Extract the [X, Y] coordinate from the center of the cell holding the provided text.  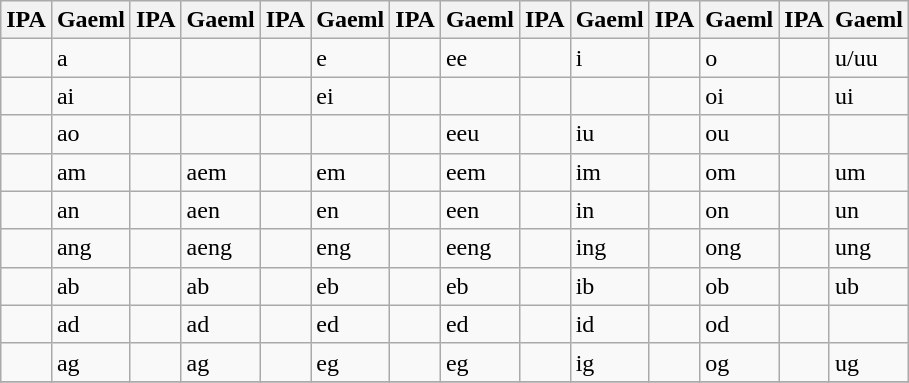
in [610, 210]
o [740, 58]
ub [868, 286]
id [610, 324]
om [740, 172]
oi [740, 96]
u/uu [868, 58]
ob [740, 286]
am [90, 172]
ong [740, 248]
ee [480, 58]
a [90, 58]
ing [610, 248]
een [480, 210]
em [350, 172]
ang [90, 248]
ui [868, 96]
aen [220, 210]
on [740, 210]
eeng [480, 248]
im [610, 172]
eeu [480, 134]
eng [350, 248]
um [868, 172]
ib [610, 286]
ug [868, 362]
od [740, 324]
ai [90, 96]
un [868, 210]
ou [740, 134]
iu [610, 134]
ung [868, 248]
ig [610, 362]
og [740, 362]
ei [350, 96]
ao [90, 134]
en [350, 210]
an [90, 210]
aeng [220, 248]
e [350, 58]
i [610, 58]
aem [220, 172]
eem [480, 172]
